For the text-containing cell, return its midpoint in (X, Y) coordinate format. 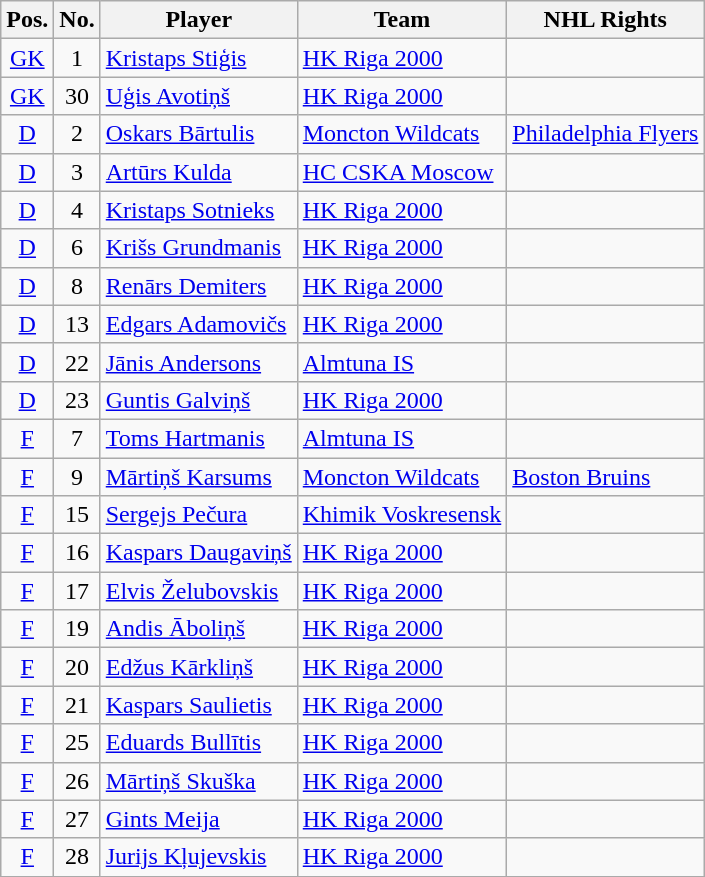
Jurijs Kļujevskis (198, 857)
Krišs Grundmanis (198, 248)
8 (77, 286)
Jānis Andersons (198, 362)
Edžus Kārkliņš (198, 667)
Eduards Bullītis (198, 743)
23 (77, 400)
Kristaps Sotnieks (198, 210)
26 (77, 781)
Edgars Adamovičs (198, 324)
Andis Āboliņš (198, 629)
Khimik Voskresensk (402, 515)
Artūrs Kulda (198, 172)
3 (77, 172)
28 (77, 857)
Gints Meija (198, 819)
20 (77, 667)
1 (77, 58)
Boston Bruins (606, 477)
No. (77, 20)
HC CSKA Moscow (402, 172)
21 (77, 705)
NHL Rights (606, 20)
Uģis Avotiņš (198, 96)
Kaspars Saulietis (198, 705)
22 (77, 362)
4 (77, 210)
2 (77, 134)
Guntis Galviņš (198, 400)
Kaspars Daugaviņš (198, 553)
Toms Hartmanis (198, 438)
Team (402, 20)
17 (77, 591)
25 (77, 743)
Oskars Bārtulis (198, 134)
Kristaps Stiģis (198, 58)
27 (77, 819)
Pos. (28, 20)
6 (77, 248)
Player (198, 20)
Mārtiņš Skuška (198, 781)
Mārtiņš Karsums (198, 477)
Sergejs Pečura (198, 515)
19 (77, 629)
7 (77, 438)
30 (77, 96)
Renārs Demiters (198, 286)
Elvis Želubovskis (198, 591)
9 (77, 477)
13 (77, 324)
16 (77, 553)
15 (77, 515)
Philadelphia Flyers (606, 134)
